Extract the [x, y] coordinate from the center of the cell holding the provided text.  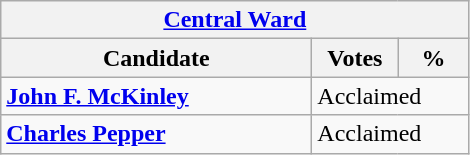
Votes [355, 58]
Central Ward [235, 20]
% [434, 58]
Candidate [156, 58]
John F. McKinley [156, 96]
Charles Pepper [156, 134]
